Locate the cell with the specified text and output its (X, Y) center coordinate. 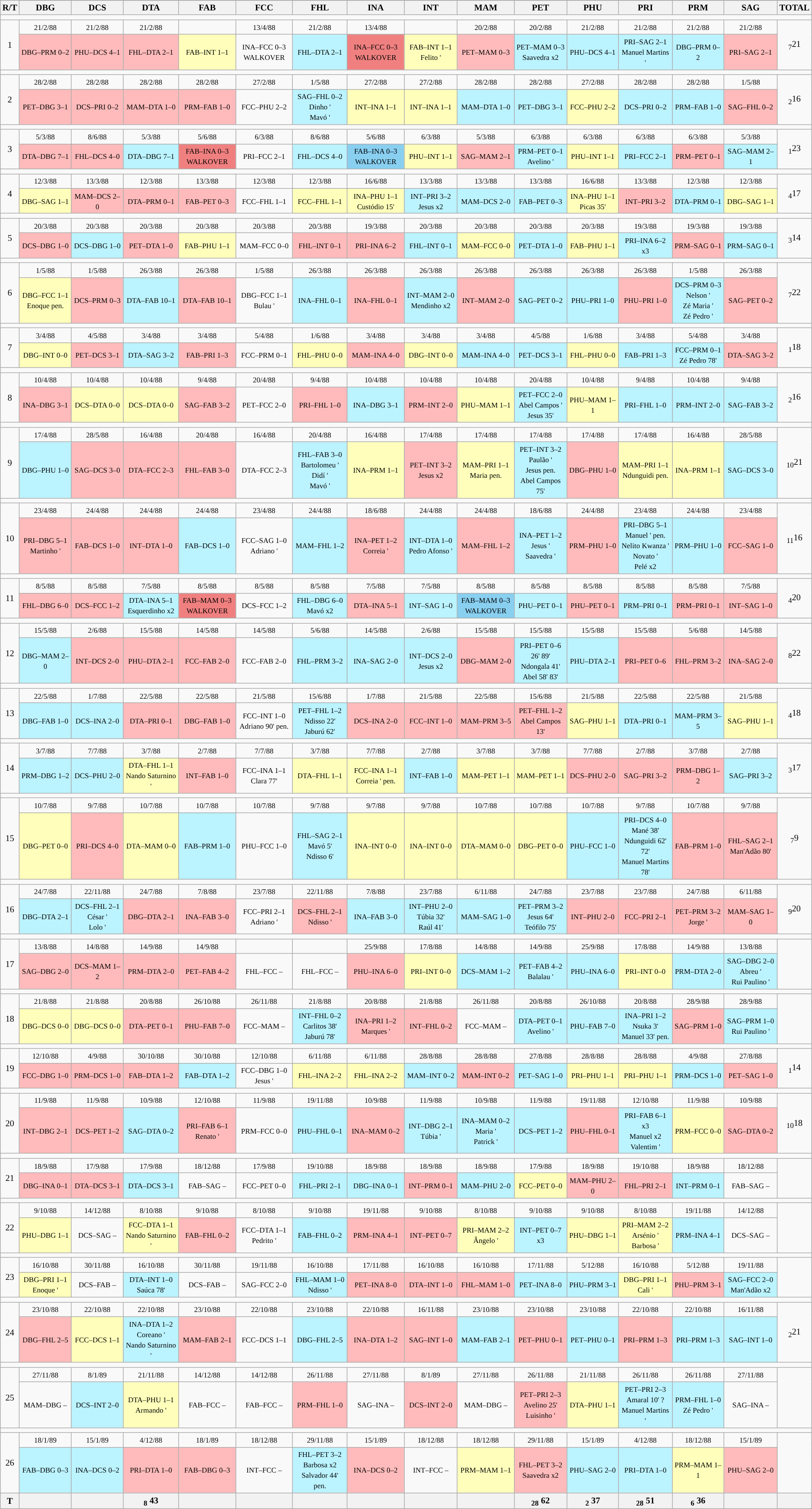
PRI–PET 0–6 (645, 661)
DTA–PET 0–1Avelino ' (540, 1026)
INA–MAM 0–2 (376, 1131)
FCC–INT 1–0 (431, 721)
DBG–FCC 1–1Enoque pen. (45, 300)
5 (10, 238)
DCS–PRM 0–3 (97, 300)
221 (795, 1332)
FHL (320, 8)
417 (795, 194)
FHL–FAB 3–0Bartolomeu 'Didí 'Mavó ' (320, 470)
1116 (795, 538)
DTA–INA 5–1Esquerdinho x2 (151, 606)
2 37 (593, 1501)
FCC–DTA 1–1Pedrito ' (264, 1235)
PET–INT 3–2Jesus x2 (431, 470)
118 (795, 348)
SAG–DBG 2–0Abreu 'Rui Paulino ' (750, 971)
114 (795, 1068)
14 (10, 768)
FHL–SAG 2–1Mavó 5'Ndisso 6' (320, 846)
PRI–MAM 2–2Arsénio 'Barbosa ' (645, 1235)
PRI–SAG 2–1 (750, 52)
MAM–PRI 1–1Ndunguidi pen. (645, 470)
PET–PRI 2–3Avelino 25'Luisinho ' (540, 1405)
FAB–INT 1–1 (207, 52)
PRI–PET 0–6 26' 89'Ndongala 41'Abel 58' 83' (540, 661)
1 (10, 44)
8 (10, 398)
FHL–FAB 3–0 (207, 470)
1018 (795, 1123)
SAG–FHL 0–2 (750, 107)
PET–MAM 0–3 (486, 52)
INT–DBG 2–1 (45, 1131)
INA–PET 1–2Jesus 'Saavedra ' (540, 546)
FHL–PET 3–2Barbosa x2Salvador 44' pen. (320, 1470)
PRI–SAG 2–1Manuel Martins ' (645, 52)
PRI–DBG 5–1Manuel ' pen.Nelito Kwanza 'Novato 'Pelé x2 (645, 546)
FHL–MAM 1–0 (486, 1285)
INT–DBG 2–1Túbia ' (431, 1131)
INA (376, 8)
79 (795, 838)
INT–DTA 1–0 (151, 546)
FCC–SAG 1–0 (750, 546)
INT–DTA 1–0Pedro Afonso ' (431, 546)
314 (795, 238)
FHL–DBG 6–0 (45, 606)
INA–DTA 1–2 (376, 1340)
FCC–INA 1–1Clara 77' (264, 776)
PHU (593, 8)
PRI–DCS 4–0Mané 38'Ndunguidi 62' 72'Manuel Martins 78' (645, 846)
PRI–INA 6–2 x3 (645, 246)
721 (795, 44)
24 (10, 1332)
PRM (698, 8)
INA–PHU 1–1Picas 35' (593, 201)
PET–FHL 1–2Ndisso 22'Jaburú 62' (320, 721)
418 (795, 713)
PET–FCC 2–0 (264, 405)
21 (10, 1178)
DBG–PRI 1–1Cali ' (645, 1285)
INT–PHU 2–0 (593, 917)
INT–FHL 0–2 (431, 1026)
FCC (264, 8)
11 (10, 598)
PET (540, 8)
16 (10, 909)
23 (10, 1278)
DTA–INA 5–1 (376, 606)
PET–MAM 0–3Saavedra x2 (540, 52)
DTA–INT 1–0Saúca 78' (151, 1285)
INA–PET 1–2Correia ' (376, 546)
PRI–INA 6–2 (376, 246)
INT–MAM 2–0Mendinho x2 (431, 300)
DBG–FCC 1–1Bulau ' (264, 300)
6 36 (698, 1501)
8 43 (151, 1501)
MAM (486, 8)
18 (10, 1019)
FAB (207, 8)
MAM–PRI 1–1Maria pen. (486, 470)
T (10, 1501)
20 (10, 1123)
TOTAL (795, 8)
PET–FCC 2–0Abel Campos 'Jesus 35' (540, 405)
25 (10, 1397)
INA–PRI 1–2Nsuka 3'Manuel 33' pen. (645, 1026)
12 (10, 654)
INA–PRI 1–2Marques ' (376, 1026)
DTA–INT 1–0 (431, 1285)
INT–PRI 3–2Jesus x2 (431, 201)
PRI–FAB 6–1Renato ' (207, 1131)
INT–PET 0–7 (431, 1235)
PRI–DCS 4–0 (97, 846)
7 (10, 348)
INT (431, 8)
123 (795, 149)
FHL–PET 3–2Saavedra x2 (540, 1470)
PRI–DBG 5–1Martinho ' (45, 546)
28 62 (540, 1501)
PET–PRM 3–2Jesus 64'Teófilo 75' (540, 917)
22 (10, 1227)
FCC–DBG 1–0 (45, 1076)
DCS–FHL 2–1Ndisso ' (320, 917)
DBG–PRI 1–1Enoque ' (45, 1285)
317 (795, 768)
SAG–FHL 0–2Dinho 'Mavó ' (320, 107)
DCS (97, 8)
FHL–MAM 1–0Ndisso ' (320, 1285)
26 (10, 1463)
INT–PHU 2–0Túbia 32'Raúl 41' (431, 917)
DTA–PHU 1–1 (593, 1405)
SAG–FCC 2–0 (264, 1285)
SAG–PRM 1–0 (698, 1026)
SAG (750, 8)
SAG–PRM 1–0Rui Paulino ' (750, 1026)
DTA–FHL 1–1Nando Saturnino ' (151, 776)
FCC–PRI 2–1Adriano ' (264, 917)
DCS–FHL 2–1César 'Lolo ' (97, 917)
INT–DCS 2–0Jesus x2 (431, 661)
INA–DTA 1–2Coreano 'Nando Saturnino ' (151, 1340)
9 (10, 463)
INA–PHU 1–1Custódio 15' (376, 201)
FCC–PRI 2–1 (645, 917)
DBG (45, 8)
19 (10, 1068)
SAG–FCC 2–0Man'Adão x2 (750, 1285)
FAB–INT 1–1Felito ' (431, 52)
INT–FHL 0–2Carlitos 38'Jaburú 78' (320, 1026)
PET–FAB 4–2 (207, 971)
420 (795, 598)
722 (795, 293)
PRM–PET 0–1Avelino ' (540, 157)
PET–PRM 3–2Jorge ' (698, 917)
DTA–PHU 1–1Armando ' (151, 1405)
FCC–INT 1–0Adriano 90' pen. (264, 721)
PET–FAB 4–2Balalau ' (540, 971)
FCC–DTA 1–1Nando Saturnino ' (151, 1235)
FCC–PRM 0–1 (264, 355)
FCC–DBG 1–0Jesus ' (264, 1076)
R/T (10, 8)
PET–PRI 2–3Amaral 10' ?Manuel Martins ' (645, 1405)
PRM–PET 0–1 (698, 157)
DTA–FHL 1–1 (320, 776)
INT–PET 0–7 x3 (540, 1235)
PRI–FAB 6–1 x3Manuel x2Valentim ' (645, 1131)
PET–FHL 1–2Abel Campos 13' (540, 721)
1021 (795, 463)
15 (10, 838)
SAG–DBG 2–0 (45, 971)
13 (10, 713)
INA–MAM 0–2Maria 'Patrick ' (486, 1131)
2 (10, 100)
920 (795, 909)
FCC–PRM 0–1Zé Pedro 78' (698, 355)
INT–MAM 2–0 (486, 300)
6 (10, 293)
PRM–FHL 1–0Zé Pedro ' (698, 1405)
FCC–INA 1–1Correia ' pen. (376, 776)
FHL–SAG 2–1Man'Adão 80' (750, 846)
10 (10, 538)
PRI–MAM 2–2Ângelo ' (486, 1235)
DTA–PET 0–1 (151, 1026)
DCS–PRM 0–3Nelson 'Zé Maria 'Zé Pedro ' (698, 300)
FHL–DBG 6–0Mavó x2 (320, 606)
822 (795, 654)
PRI (645, 8)
INT–DCS 2–0 (97, 661)
FCC–SAG 1–0Adriano ' (264, 546)
3 (10, 149)
PET–INT 3–2Paulão 'Jesus pen.Abel Campos 75' (540, 470)
17 (10, 963)
INT–PRI 3–2 (645, 201)
28 51 (645, 1501)
PRM–FHL 1–0 (320, 1405)
DTA (151, 8)
4 (10, 194)
